Output the [X, Y] coordinate of the center of the cell containing the given text.  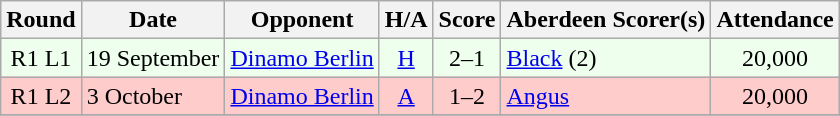
Black (2) [606, 58]
Date [153, 20]
1–2 [467, 96]
H [406, 58]
H/A [406, 20]
Score [467, 20]
Opponent [302, 20]
A [406, 96]
Angus [606, 96]
3 October [153, 96]
Aberdeen Scorer(s) [606, 20]
19 September [153, 58]
Attendance [775, 20]
R1 L2 [41, 96]
Round [41, 20]
R1 L1 [41, 58]
2–1 [467, 58]
